Scan for the cell matching the given text and deliver its (X, Y) coordinate at center. 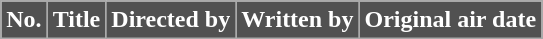
No. (24, 20)
Written by (298, 20)
Original air date (450, 20)
Title (76, 20)
Directed by (171, 20)
